Identify which cell holds the provided text, then report its [X, Y] central coordinate. 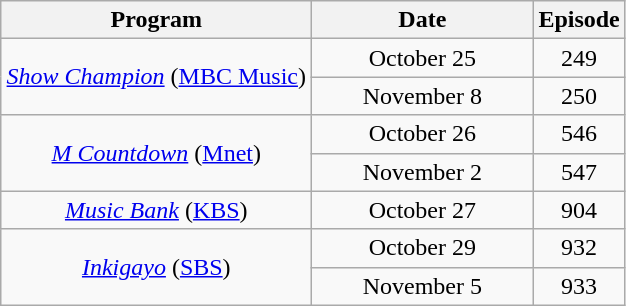
Show Champion (MBC Music) [156, 77]
904 [579, 210]
October 29 [422, 248]
November 8 [422, 96]
November 2 [422, 172]
250 [579, 96]
Inkigayo (SBS) [156, 267]
October 25 [422, 58]
249 [579, 58]
547 [579, 172]
933 [579, 286]
932 [579, 248]
Date [422, 20]
October 26 [422, 134]
Episode [579, 20]
October 27 [422, 210]
Music Bank (KBS) [156, 210]
Program [156, 20]
546 [579, 134]
M Countdown (Mnet) [156, 153]
November 5 [422, 286]
